Return the [x, y] coordinate for the center point of the cell that contains the specified text.  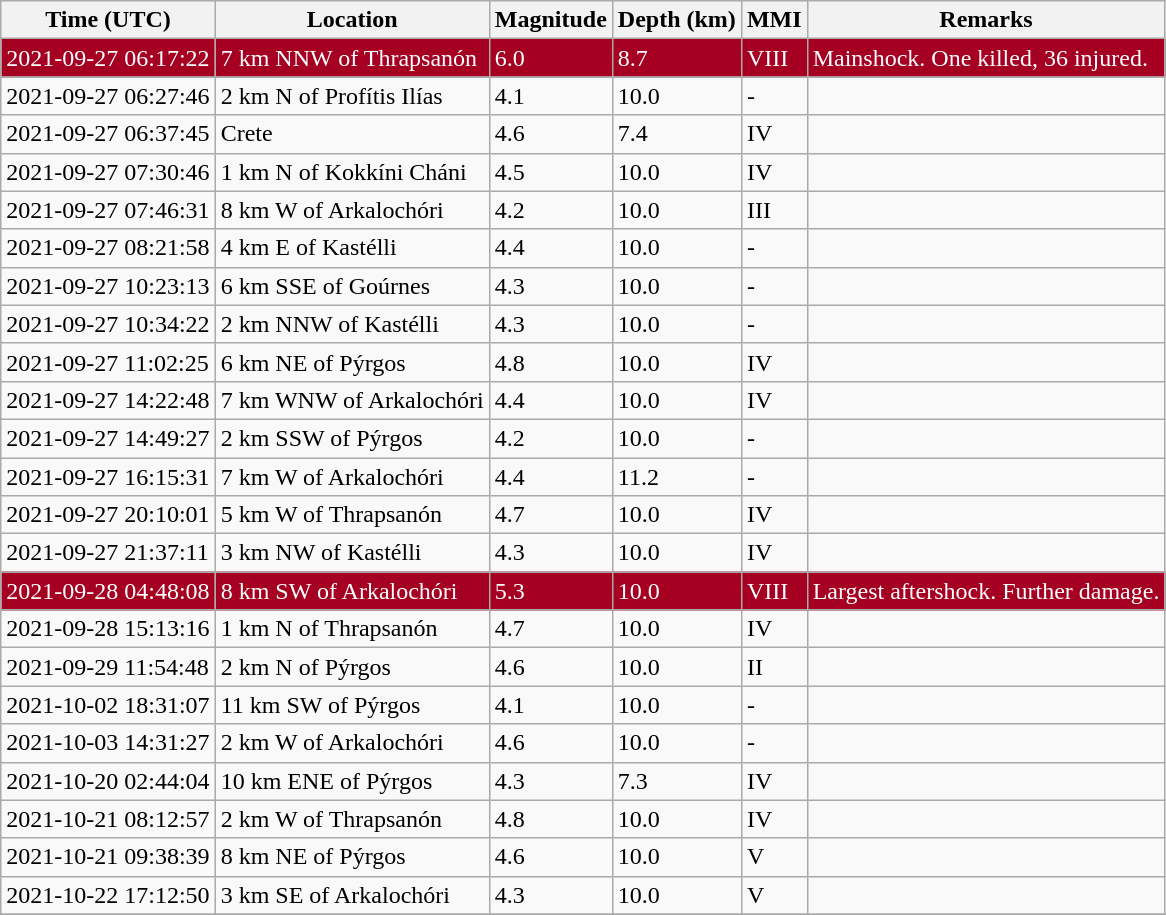
1 km N of Thrapsanón [352, 629]
2021-10-20 02:44:04 [108, 781]
11 km SW of Pýrgos [352, 705]
Mainshock. One killed, 36 injured. [986, 58]
1 km N of Kokkíni Cháni [352, 172]
Crete [352, 134]
2021-09-27 06:27:46 [108, 96]
6 km SSE of Goúrnes [352, 286]
2021-09-28 04:48:08 [108, 591]
2021-09-27 20:10:01 [108, 515]
4.5 [550, 172]
5 km W of Thrapsanón [352, 515]
8 km SW of Arkalochóri [352, 591]
2021-09-27 08:21:58 [108, 248]
Magnitude [550, 20]
7 km W of Arkalochóri [352, 477]
10 km ENE of Pýrgos [352, 781]
7 km WNW of Arkalochóri [352, 400]
Time (UTC) [108, 20]
III [774, 210]
2021-09-27 16:15:31 [108, 477]
2 km N of Pýrgos [352, 667]
3 km SE of Arkalochóri [352, 895]
7 km NNW of Thrapsanón [352, 58]
2021-10-21 09:38:39 [108, 857]
8 km W of Arkalochóri [352, 210]
7.4 [676, 134]
2021-09-27 10:34:22 [108, 324]
4 km E of Kastélli [352, 248]
2 km W of Arkalochóri [352, 743]
2021-10-03 14:31:27 [108, 743]
2021-09-27 14:49:27 [108, 438]
2021-09-27 06:17:22 [108, 58]
2021-09-27 21:37:11 [108, 553]
2021-09-27 07:46:31 [108, 210]
2021-09-27 06:37:45 [108, 134]
2021-10-22 17:12:50 [108, 895]
2021-10-02 18:31:07 [108, 705]
2 km N of Profítis Ilías [352, 96]
Largest aftershock. Further damage. [986, 591]
6.0 [550, 58]
Remarks [986, 20]
2021-09-29 11:54:48 [108, 667]
3 km NW of Kastélli [352, 553]
2021-09-28 15:13:16 [108, 629]
8 km NE of Pýrgos [352, 857]
11.2 [676, 477]
2021-09-27 14:22:48 [108, 400]
8.7 [676, 58]
2021-09-27 07:30:46 [108, 172]
7.3 [676, 781]
2021-09-27 10:23:13 [108, 286]
Depth (km) [676, 20]
Location [352, 20]
2 km SSW of Pýrgos [352, 438]
2021-10-21 08:12:57 [108, 819]
2 km NNW of Kastélli [352, 324]
2021-09-27 11:02:25 [108, 362]
II [774, 667]
2 km W of Thrapsanón [352, 819]
MMI [774, 20]
6 km NE of Pýrgos [352, 362]
5.3 [550, 591]
